Locate the cell with the specified text and output its [X, Y] center coordinate. 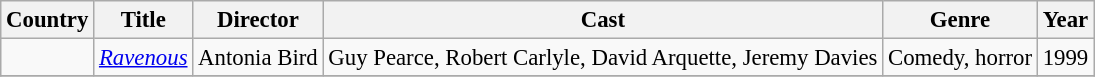
Genre [960, 20]
1999 [1065, 58]
Title [144, 20]
Cast [603, 20]
Country [48, 20]
Guy Pearce, Robert Carlyle, David Arquette, Jeremy Davies [603, 58]
Year [1065, 20]
Director [258, 20]
Comedy, horror [960, 58]
Antonia Bird [258, 58]
Ravenous [144, 58]
